Return (X, Y) of the center of cell containing provided text 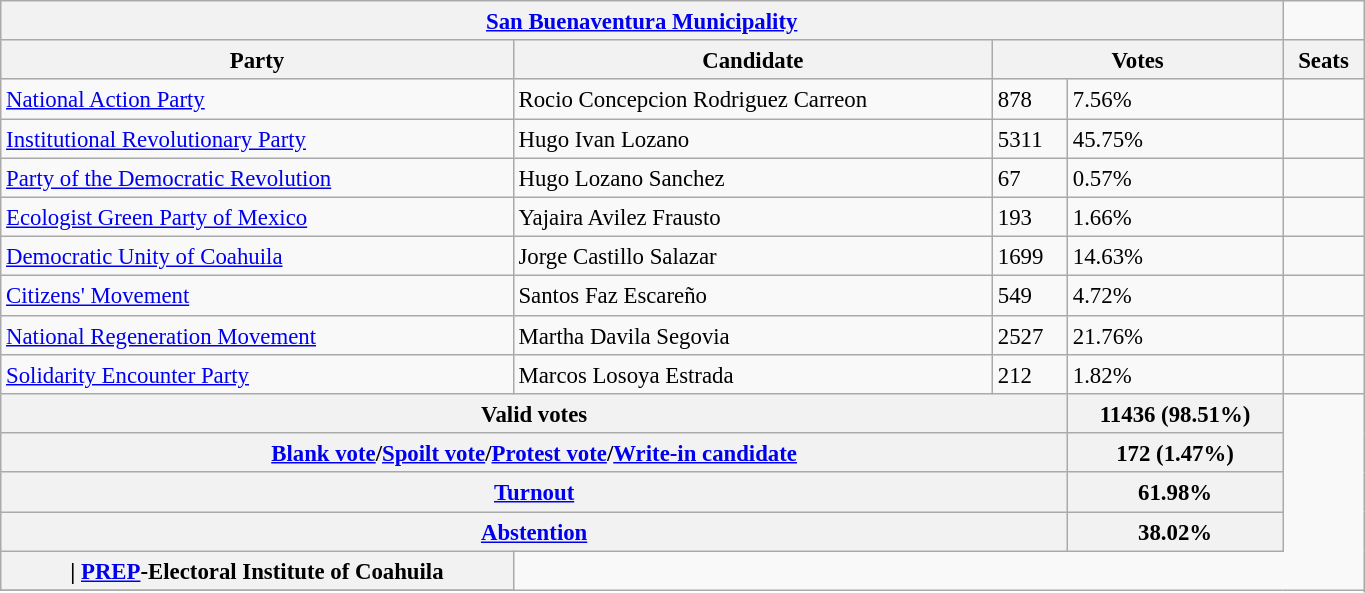
Rocio Concepcion Rodriguez Carreon (752, 100)
Party of the Democratic Revolution (257, 178)
1.82% (1174, 374)
Candidate (752, 60)
Martha Davila Segovia (752, 334)
National Regeneration Movement (257, 334)
Yajaira Avilez Frausto (752, 216)
1699 (1030, 256)
61.98% (1174, 492)
Blank vote/Spoilt vote/Protest vote/Write-in candidate (534, 452)
Ecologist Green Party of Mexico (257, 216)
Marcos Losoya Estrada (752, 374)
Valid votes (534, 414)
0.57% (1174, 178)
Votes (1138, 60)
45.75% (1174, 138)
Turnout (534, 492)
Hugo Lozano Sanchez (752, 178)
Seats (1324, 60)
21.76% (1174, 334)
212 (1030, 374)
1.66% (1174, 216)
Institutional Revolutionary Party (257, 138)
Democratic Unity of Coahuila (257, 256)
Citizens' Movement (257, 296)
4.72% (1174, 296)
5311 (1030, 138)
38.02% (1174, 532)
193 (1030, 216)
| PREP-Electoral Institute of Coahuila (257, 570)
Solidarity Encounter Party (257, 374)
National Action Party (257, 100)
7.56% (1174, 100)
878 (1030, 100)
Abstention (534, 532)
14.63% (1174, 256)
Hugo Ivan Lozano (752, 138)
11436 (98.51%) (1174, 414)
Party (257, 60)
67 (1030, 178)
2527 (1030, 334)
Jorge Castillo Salazar (752, 256)
Santos Faz Escareño (752, 296)
San Buenaventura Municipality (642, 20)
549 (1030, 296)
172 (1.47%) (1174, 452)
